Output the [X, Y] coordinate of the center of the cell containing the given text.  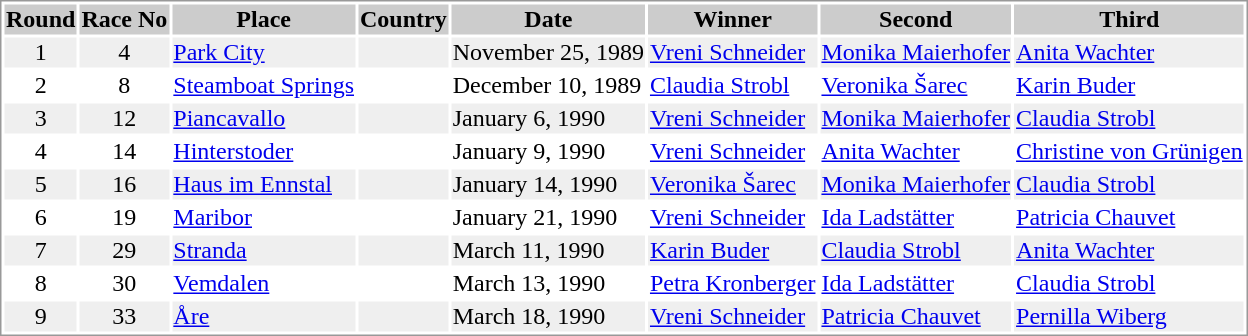
January 21, 1990 [548, 217]
5 [40, 185]
2 [40, 85]
3 [40, 119]
Vemdalen [264, 283]
Steamboat Springs [264, 85]
January 9, 1990 [548, 151]
19 [124, 217]
14 [124, 151]
Petra Kronberger [732, 283]
29 [124, 251]
Pernilla Wiberg [1130, 317]
Åre [264, 317]
9 [40, 317]
Piancavallo [264, 119]
1 [40, 53]
Stranda [264, 251]
Second [916, 19]
6 [40, 217]
January 14, 1990 [548, 185]
Winner [732, 19]
Park City [264, 53]
12 [124, 119]
Country [403, 19]
March 18, 1990 [548, 317]
Race No [124, 19]
November 25, 1989 [548, 53]
30 [124, 283]
January 6, 1990 [548, 119]
7 [40, 251]
Christine von Grünigen [1130, 151]
Third [1130, 19]
Round [40, 19]
Haus im Ennstal [264, 185]
16 [124, 185]
March 11, 1990 [548, 251]
December 10, 1989 [548, 85]
Place [264, 19]
Maribor [264, 217]
March 13, 1990 [548, 283]
Hinterstoder [264, 151]
Date [548, 19]
33 [124, 317]
